Identify which cell holds the provided text, then report its [X, Y] central coordinate. 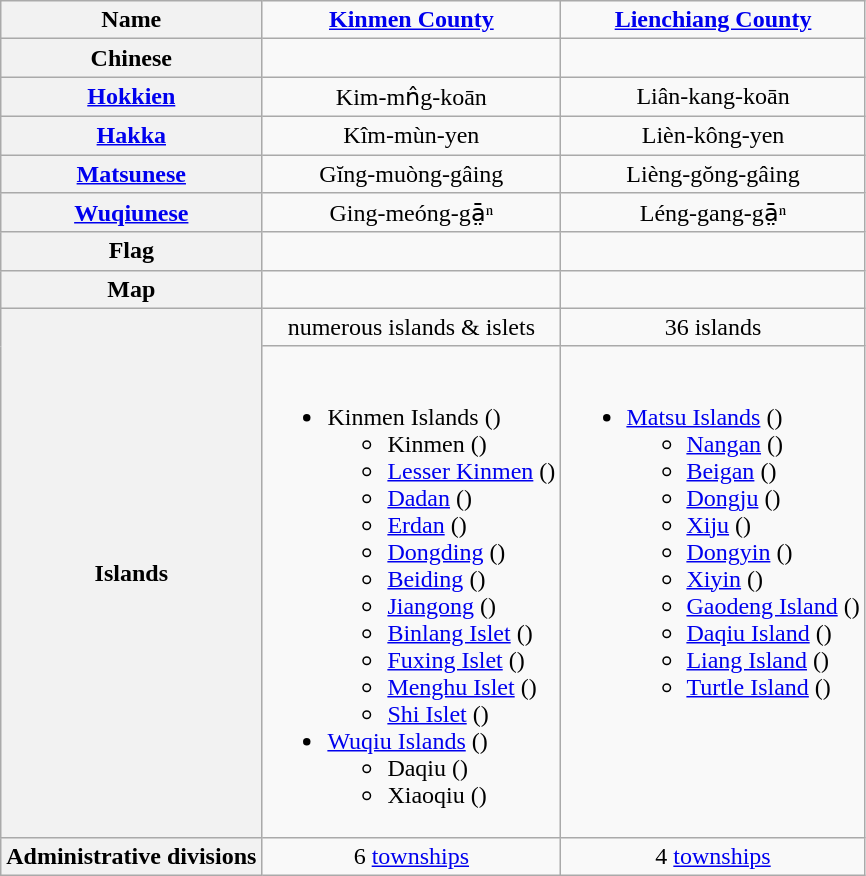
Kîm-mùn-yen [412, 135]
Islands [132, 572]
Liân-kang-koān [713, 97]
Léng-gang-gā̤ⁿ [713, 213]
Lienchiang County [713, 20]
numerous islands & islets [412, 327]
Lièng-gŏng-gâing [713, 173]
Ging-meóng-gā̤ⁿ [412, 213]
Matsunese [132, 173]
Kinmen County [412, 20]
Hokkien [132, 97]
Kim-mn̂g-koān [412, 97]
Wuqiunese [132, 213]
4 townships [713, 856]
Hakka [132, 135]
Chinese [132, 58]
Administrative divisions [132, 856]
36 islands [713, 327]
Gĭng-muòng-gâing [412, 173]
Matsu Islands ()Nangan ()Beigan ()Dongju ()Xiju ()Dongyin ()Xiyin ()Gaodeng Island ()Daqiu Island ()Liang Island ()Turtle Island () [713, 592]
Lièn-kông-yen [713, 135]
Name [132, 20]
6 townships [412, 856]
Map [132, 289]
Flag [132, 251]
